Determine the [X, Y] coordinate at the center of the cell enclosing the given text.  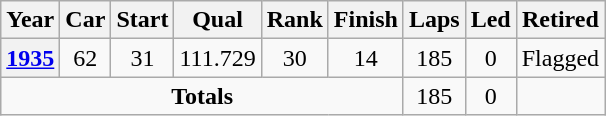
14 [366, 58]
Laps [434, 20]
31 [142, 58]
Year [30, 20]
Led [490, 20]
Car [86, 20]
62 [86, 58]
Rank [294, 20]
Totals [202, 96]
Finish [366, 20]
Start [142, 20]
111.729 [218, 58]
Flagged [560, 58]
Qual [218, 20]
Retired [560, 20]
30 [294, 58]
1935 [30, 58]
